Extract the (x, y) coordinate from the center of the cell holding the provided text.  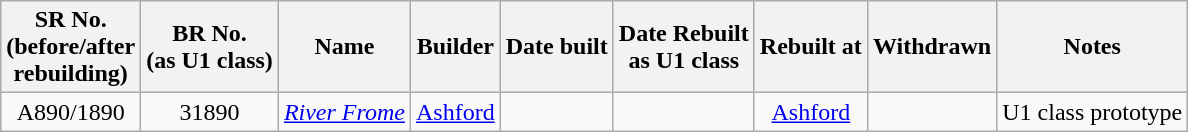
Notes (1092, 47)
River Frome (344, 112)
BR No.(as U1 class) (210, 47)
Builder (455, 47)
Date built (556, 47)
Rebuilt at (810, 47)
U1 class prototype (1092, 112)
A890/1890 (71, 112)
Name (344, 47)
SR No. (before/afterrebuilding) (71, 47)
Withdrawn (932, 47)
31890 (210, 112)
Date Rebuiltas U1 class (684, 47)
